Return the (x, y) coordinate for the center point of the cell that contains the specified text.  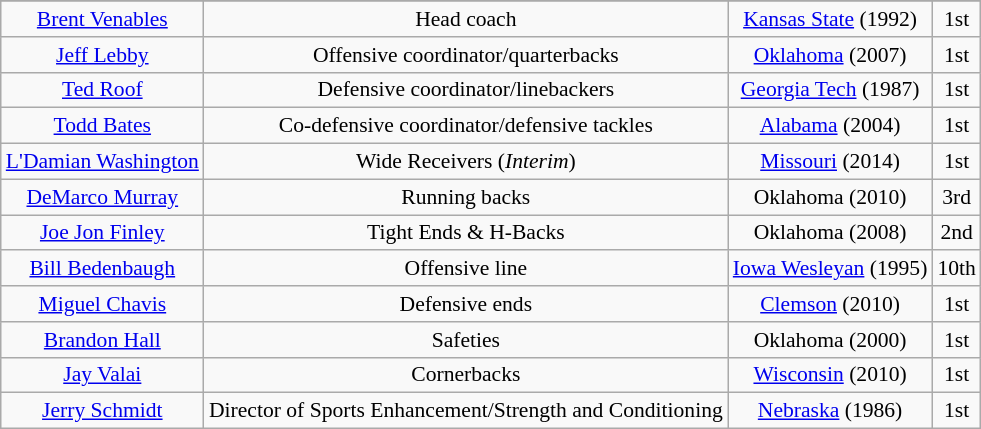
Offensive line (466, 269)
Bill Bedenbaugh (102, 269)
Georgia Tech (1987) (830, 90)
Kansas State (1992) (830, 19)
Offensive coordinator/quarterbacks (466, 55)
Iowa Wesleyan (1995) (830, 269)
Brent Venables (102, 19)
Missouri (2014) (830, 162)
Todd Bates (102, 126)
L'Damian Washington (102, 162)
Co-defensive coordinator/defensive tackles (466, 126)
Ted Roof (102, 90)
Wisconsin (2010) (830, 375)
Brandon Hall (102, 340)
2nd (956, 233)
Head coach (466, 19)
Oklahoma (2000) (830, 340)
Defensive ends (466, 304)
Jerry Schmidt (102, 411)
Oklahoma (2010) (830, 197)
10th (956, 269)
DeMarco Murray (102, 197)
Cornerbacks (466, 375)
Tight Ends & H-Backs (466, 233)
3rd (956, 197)
Director of Sports Enhancement/Strength and Conditioning (466, 411)
Wide Receivers (Interim) (466, 162)
Oklahoma (2008) (830, 233)
Nebraska (1986) (830, 411)
Jeff Lebby (102, 55)
Safeties (466, 340)
Miguel Chavis (102, 304)
Joe Jon Finley (102, 233)
Oklahoma (2007) (830, 55)
Running backs (466, 197)
Defensive coordinator/linebackers (466, 90)
Alabama (2004) (830, 126)
Clemson (2010) (830, 304)
Jay Valai (102, 375)
